Return the (x, y) coordinate for the center point of the cell that contains the specified text.  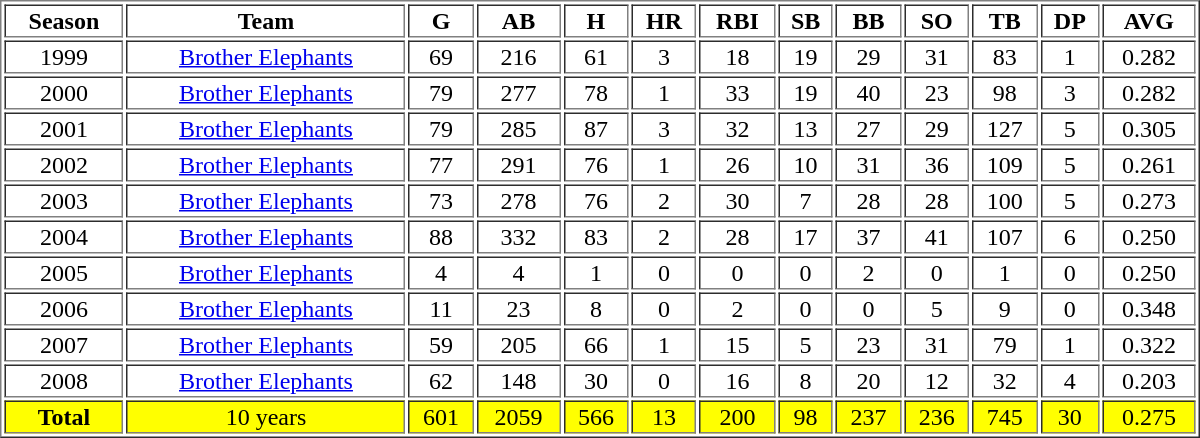
0.322 (1148, 344)
Season (64, 20)
SB (806, 20)
2000 (64, 92)
0.203 (1148, 380)
Total (64, 416)
0.273 (1148, 200)
745 (1004, 416)
37 (868, 236)
78 (596, 92)
2003 (64, 200)
0.261 (1148, 164)
566 (596, 416)
6 (1070, 236)
277 (519, 92)
73 (442, 200)
0.305 (1148, 128)
16 (738, 380)
HR (664, 20)
87 (596, 128)
AB (519, 20)
2004 (64, 236)
109 (1004, 164)
2001 (64, 128)
62 (442, 380)
SO (936, 20)
2007 (64, 344)
2006 (64, 308)
12 (936, 380)
2002 (64, 164)
RBI (738, 20)
236 (936, 416)
7 (806, 200)
36 (936, 164)
200 (738, 416)
127 (1004, 128)
77 (442, 164)
TB (1004, 20)
BB (868, 20)
237 (868, 416)
18 (738, 56)
2059 (519, 416)
27 (868, 128)
11 (442, 308)
26 (738, 164)
59 (442, 344)
2008 (64, 380)
100 (1004, 200)
G (442, 20)
285 (519, 128)
Team (266, 20)
H (596, 20)
278 (519, 200)
15 (738, 344)
216 (519, 56)
148 (519, 380)
1999 (64, 56)
61 (596, 56)
40 (868, 92)
107 (1004, 236)
0.348 (1148, 308)
291 (519, 164)
0.275 (1148, 416)
AVG (1148, 20)
9 (1004, 308)
66 (596, 344)
DP (1070, 20)
88 (442, 236)
205 (519, 344)
2005 (64, 272)
33 (738, 92)
10 years (266, 416)
69 (442, 56)
41 (936, 236)
17 (806, 236)
601 (442, 416)
10 (806, 164)
20 (868, 380)
332 (519, 236)
